Find where the given text appears and provide that cell's center as (x, y) coordinate. 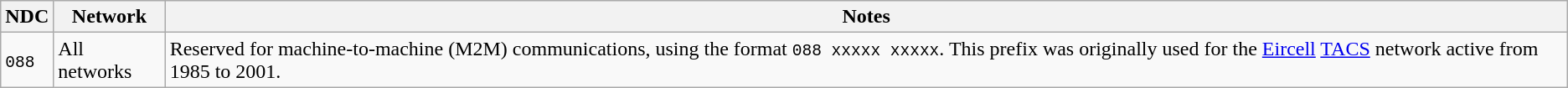
Notes (866, 17)
All networks (109, 60)
Network (109, 17)
088 (27, 60)
NDC (27, 17)
